Extract the [X, Y] coordinate from the center of the cell holding the provided text.  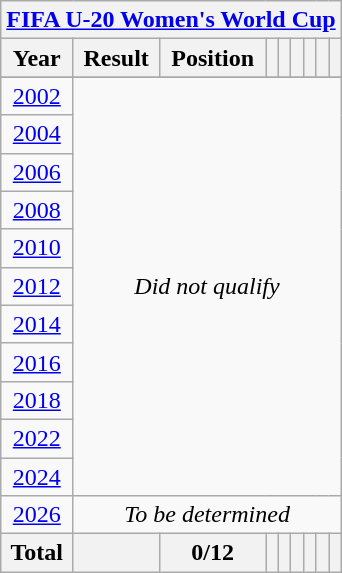
2008 [37, 210]
2026 [37, 515]
To be determined [207, 515]
2016 [37, 362]
Total [37, 553]
Position [212, 58]
2024 [37, 477]
2014 [37, 324]
2006 [37, 172]
2010 [37, 248]
2018 [37, 400]
Did not qualify [207, 286]
2012 [37, 286]
Result [116, 58]
Year [37, 58]
FIFA U-20 Women's World Cup [171, 20]
0/12 [212, 553]
2022 [37, 438]
2004 [37, 134]
2002 [37, 96]
